Output the [X, Y] coordinate of the center of the cell containing the given text.  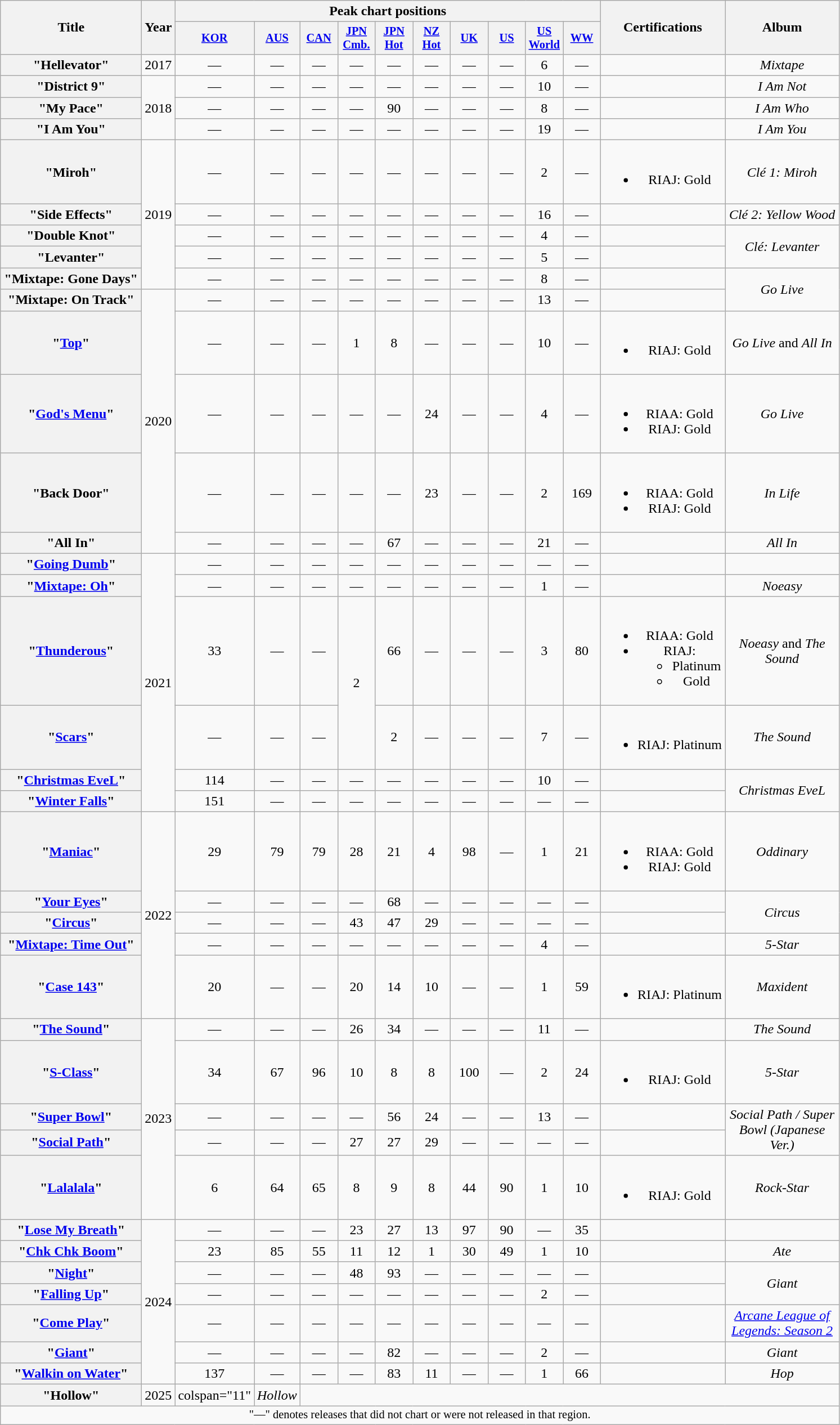
"Double Knot" [71, 236]
CAN [318, 38]
"Going Dumb" [71, 564]
"Miroh" [71, 172]
12 [394, 1251]
2024 [159, 1301]
"Top" [71, 342]
Noeasy [782, 585]
Album [782, 28]
2017 [159, 65]
"Scars" [71, 737]
48 [357, 1272]
9 [394, 1187]
33 [215, 651]
97 [469, 1230]
Clé: Levanter [782, 247]
JPNCmb. [357, 38]
AUS [277, 38]
Maxident [782, 987]
47 [394, 923]
26 [357, 1029]
"Falling Up" [71, 1294]
"Lalalala" [71, 1187]
"Mixtape: Time Out" [71, 944]
93 [394, 1272]
"Super Bowl" [71, 1117]
"District 9" [71, 87]
Christmas EveL [782, 791]
Rock-Star [782, 1187]
2023 [159, 1119]
Noeasy and The Sound [782, 651]
100 [469, 1072]
NZHot [432, 38]
WW [582, 38]
Hollow [277, 1395]
"Come Play" [71, 1324]
169 [582, 492]
Arcane League of Legends: Season 2 [782, 1324]
14 [394, 987]
KOR [215, 38]
44 [469, 1187]
"Back Door" [71, 492]
"Hollow" [71, 1395]
"Case 143" [71, 987]
"Mixtape: On Track" [71, 300]
68 [394, 902]
All In [782, 543]
16 [545, 214]
Clé 2: Yellow Wood [782, 214]
"Circus" [71, 923]
"Night" [71, 1272]
55 [318, 1251]
35 [582, 1230]
"Walkin on Water" [71, 1374]
"Hellevator" [71, 65]
2020 [159, 421]
Certifications [663, 28]
19 [545, 129]
"I Am You" [71, 129]
"—" denotes releases that did not chart or were not released in that region. [420, 1415]
7 [545, 737]
"My Pace" [71, 108]
82 [394, 1352]
US [506, 38]
64 [277, 1187]
Hop [782, 1374]
"Winter Falls" [71, 801]
2021 [159, 682]
83 [394, 1374]
Circus [782, 912]
JPNHot [394, 38]
114 [215, 780]
28 [357, 852]
5 [545, 257]
56 [394, 1117]
Title [71, 28]
151 [215, 801]
30 [469, 1251]
I Am You [782, 129]
I Am Not [782, 87]
Go Live and All In [782, 342]
Year [159, 28]
3 [545, 651]
49 [506, 1251]
Social Path / Super Bowl (Japanese Ver.) [782, 1130]
"Your Eyes" [71, 902]
I Am Who [782, 108]
80 [582, 651]
"Mixtape: Oh" [71, 585]
59 [582, 987]
"Chk Chk Boom" [71, 1251]
In Life [782, 492]
85 [277, 1251]
"The Sound" [71, 1029]
98 [469, 852]
65 [318, 1187]
2025 [159, 1395]
"Levanter" [71, 257]
"Side Effects" [71, 214]
USWorld [545, 38]
"All In" [71, 543]
Clé 1: Miroh [782, 172]
"Mixtape: Gone Days" [71, 279]
"Lose My Breath" [71, 1230]
"Christmas EveL" [71, 780]
UK [469, 38]
colspan="11" [215, 1395]
"Thunderous" [71, 651]
2019 [159, 215]
96 [318, 1072]
43 [357, 923]
"S-Class" [71, 1072]
137 [215, 1374]
Ate [782, 1251]
"Social Path" [71, 1142]
"God's Menu" [71, 414]
Oddinary [782, 852]
2022 [159, 915]
Peak chart positions [388, 11]
RIAA: GoldRIAJ:Platinum Gold [663, 651]
2018 [159, 108]
"Maniac" [71, 852]
"Giant" [71, 1352]
Mixtape [782, 65]
